Identify which cell holds the provided text, then report its (x, y) central coordinate. 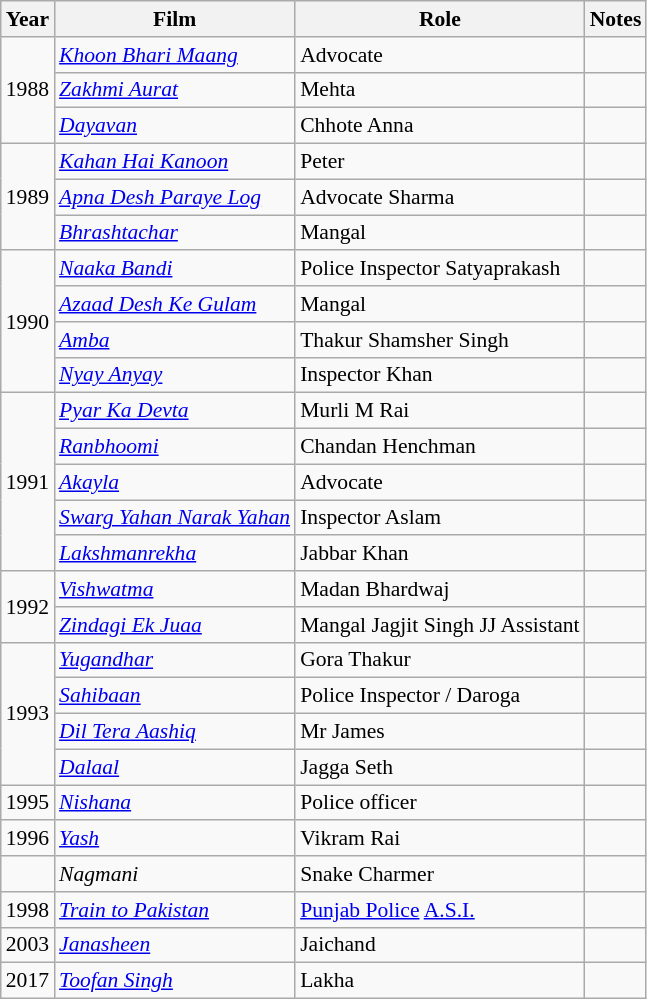
Peter (440, 162)
Akayla (174, 482)
Ranbhoomi (174, 447)
Jabbar Khan (440, 554)
1996 (28, 839)
Mehta (440, 90)
2003 (28, 945)
Train to Pakistan (174, 910)
Dil Tera Aashiq (174, 732)
Chandan Henchman (440, 447)
Police Inspector Satyaprakash (440, 269)
Naaka Bandi (174, 269)
Azaad Desh Ke Gulam (174, 304)
Chhote Anna (440, 126)
Zakhmi Aurat (174, 90)
Jagga Seth (440, 767)
1998 (28, 910)
1993 (28, 713)
Vishwatma (174, 589)
1988 (28, 90)
Nagmani (174, 874)
Punjab Police A.S.I. (440, 910)
Janasheen (174, 945)
Police Inspector / Daroga (440, 696)
Yash (174, 839)
2017 (28, 981)
Advocate Sharma (440, 197)
Nyay Anyay (174, 375)
Amba (174, 340)
Pyar Ka Devta (174, 411)
Khoon Bhari Maang (174, 55)
Role (440, 19)
Bhrashtachar (174, 233)
Dalaal (174, 767)
Year (28, 19)
Kahan Hai Kanoon (174, 162)
Notes (616, 19)
Mangal Jagjit Singh JJ Assistant (440, 625)
Nishana (174, 803)
Yugandhar (174, 660)
Murli M Rai (440, 411)
1992 (28, 606)
Toofan Singh (174, 981)
Thakur Shamsher Singh (440, 340)
Snake Charmer (440, 874)
Zindagi Ek Juaa (174, 625)
Mr James (440, 732)
Swarg Yahan Narak Yahan (174, 518)
Madan Bhardwaj (440, 589)
1989 (28, 198)
Apna Desh Paraye Log (174, 197)
Lakshmanrekha (174, 554)
Vikram Rai (440, 839)
Police officer (440, 803)
Film (174, 19)
Inspector Khan (440, 375)
1991 (28, 482)
Dayavan (174, 126)
1990 (28, 322)
Inspector Aslam (440, 518)
Jaichand (440, 945)
1995 (28, 803)
Sahibaan (174, 696)
Gora Thakur (440, 660)
Lakha (440, 981)
